Return the [x, y] coordinate for the center point of the cell that contains the specified text.  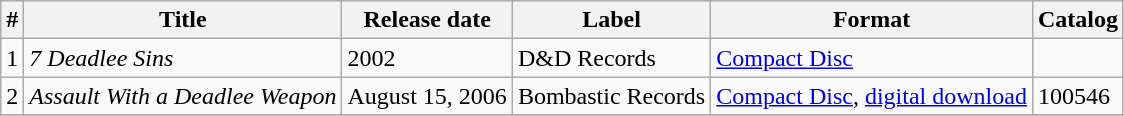
100546 [1078, 96]
Compact Disc, digital download [872, 96]
1 [12, 58]
Bombastic Records [611, 96]
# [12, 20]
Format [872, 20]
Assault With a Deadlee Weapon [183, 96]
7 Deadlee Sins [183, 58]
August 15, 2006 [427, 96]
2002 [427, 58]
Compact Disc [872, 58]
2 [12, 96]
Catalog [1078, 20]
Title [183, 20]
D&D Records [611, 58]
Release date [427, 20]
Label [611, 20]
